From the cell containing the given text, extract its center point as (x, y) coordinate. 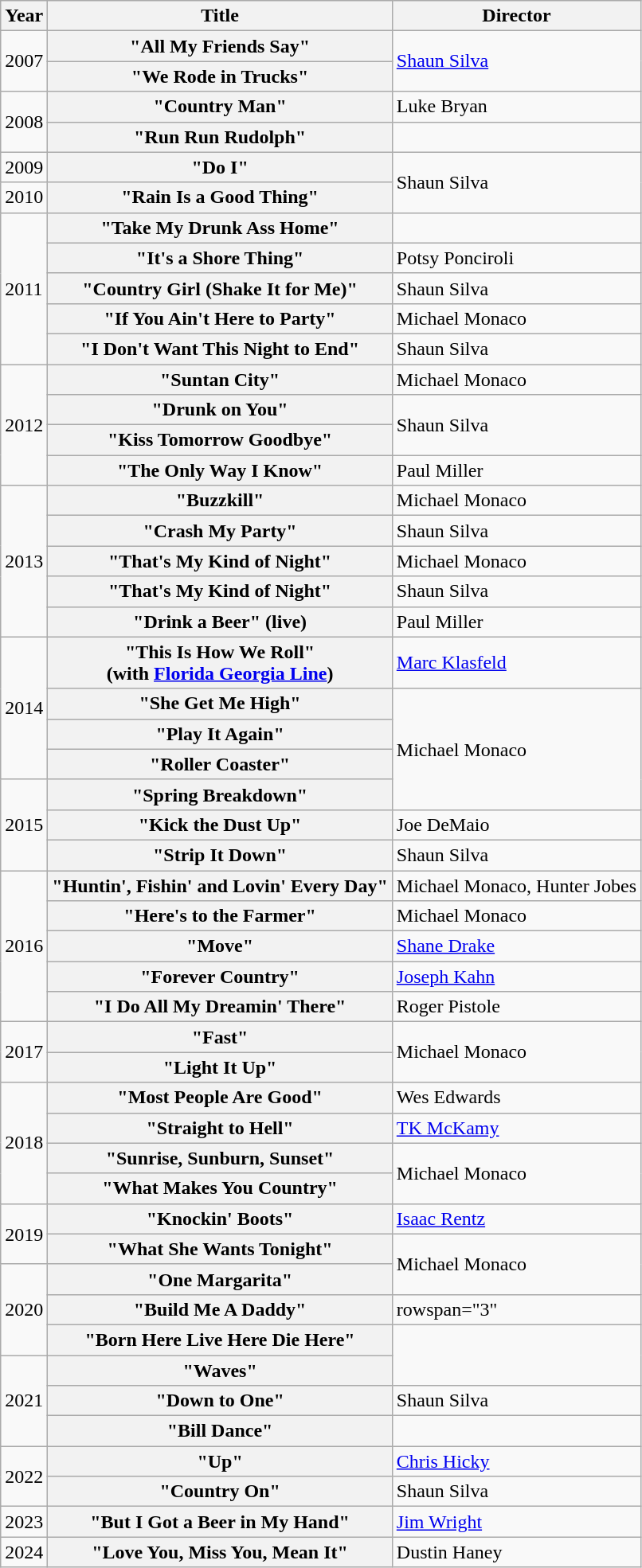
"Love You, Miss You, Mean It" (220, 1552)
2013 (24, 561)
"Most People Are Good" (220, 1098)
"Born Here Live Here Die Here" (220, 1340)
2023 (24, 1522)
"I Do All My Dreamin' There" (220, 1007)
Isaac Rentz (516, 1219)
Michael Monaco, Hunter Jobes (516, 886)
"Fast" (220, 1037)
"Take My Drunk Ass Home" (220, 228)
"But I Got a Beer in My Hand" (220, 1522)
"We Rode in Trucks" (220, 76)
"Suntan City" (220, 380)
Potsy Ponciroli (516, 258)
2021 (24, 1400)
"One Margarita" (220, 1279)
Title (220, 16)
TK McKamy (516, 1128)
"It's a Shore Thing" (220, 258)
Joe DeMaio (516, 825)
"Down to One" (220, 1401)
"She Get Me High" (220, 704)
2012 (24, 425)
"Run Run Rudolph" (220, 137)
"Kick the Dust Up" (220, 825)
"Country Girl (Shake It for Me)" (220, 288)
"Country Man" (220, 107)
"This Is How We Roll" (with Florida Georgia Line) (220, 662)
2017 (24, 1052)
2022 (24, 1476)
Luke Bryan (516, 107)
"Drunk on You" (220, 410)
2009 (24, 167)
2018 (24, 1143)
"Buzzkill" (220, 501)
"Bill Dance" (220, 1431)
"Build Me A Daddy" (220, 1309)
Joseph Kahn (516, 977)
"Country On" (220, 1492)
2010 (24, 197)
"Roller Coaster" (220, 764)
"Sunrise, Sunburn, Sunset" (220, 1158)
Jim Wright (516, 1522)
2019 (24, 1234)
"The Only Way I Know" (220, 470)
rowspan="3" (516, 1309)
Director (516, 16)
"Spring Breakdown" (220, 794)
2020 (24, 1309)
2016 (24, 946)
2024 (24, 1552)
"I Don't Want This Night to End" (220, 349)
2015 (24, 825)
Marc Klasfeld (516, 662)
"Up" (220, 1461)
"Do I" (220, 167)
"Huntin', Fishin' and Lovin' Every Day" (220, 886)
"What She Wants Tonight" (220, 1249)
"Play It Again" (220, 734)
2011 (24, 288)
"Forever Country" (220, 977)
"Strip It Down" (220, 855)
2014 (24, 708)
"Drink a Beer" (live) (220, 622)
"Crash My Party" (220, 531)
"Straight to Hell" (220, 1128)
"Waves" (220, 1370)
"Light It Up" (220, 1067)
Dustin Haney (516, 1552)
Wes Edwards (516, 1098)
"Kiss Tomorrow Goodbye" (220, 440)
"Knockin' Boots" (220, 1219)
2008 (24, 122)
Year (24, 16)
"Rain Is a Good Thing" (220, 197)
"Move" (220, 946)
Chris Hicky (516, 1461)
Roger Pistole (516, 1007)
"All My Friends Say" (220, 46)
"Here's to the Farmer" (220, 916)
2007 (24, 61)
Shane Drake (516, 946)
"What Makes You Country" (220, 1188)
"If You Ain't Here to Party" (220, 318)
